Scan for the cell matching the given text and deliver its [X, Y] coordinate at center. 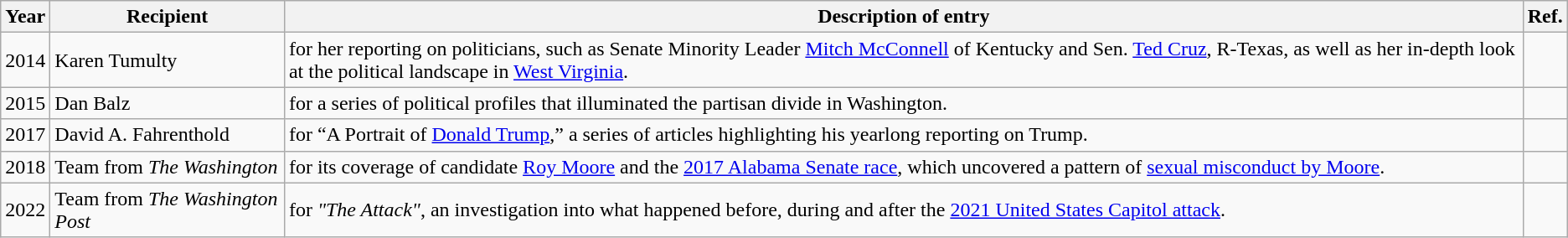
Dan Balz [168, 103]
Recipient [168, 17]
Team from The Washington [168, 167]
2014 [25, 60]
2017 [25, 135]
Year [25, 17]
Karen Tumulty [168, 60]
Ref. [1545, 17]
for “A Portrait of Donald Trump,” a series of articles highlighting his yearlong reporting on Trump. [903, 135]
for a series of political profiles that illuminated the partisan divide in Washington. [903, 103]
for its coverage of candidate Roy Moore and the 2017 Alabama Senate race, which uncovered a pattern of sexual misconduct by Moore. [903, 167]
2018 [25, 167]
David A. Fahrenthold [168, 135]
Team from The Washington Post [168, 210]
for "The Attack", an investigation into what happened before, during and after the 2021 United States Capitol attack. [903, 210]
2022 [25, 210]
2015 [25, 103]
Description of entry [903, 17]
